Return (x, y) of the center of cell containing provided text 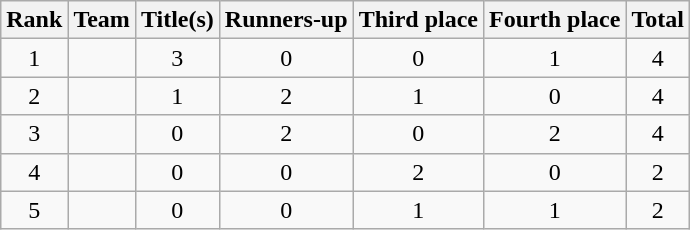
Runners-up (286, 20)
Rank (34, 20)
Third place (418, 20)
Team (102, 20)
Total (658, 20)
Title(s) (177, 20)
Fourth place (555, 20)
5 (34, 210)
